Return (X, Y) of the center of cell containing provided text 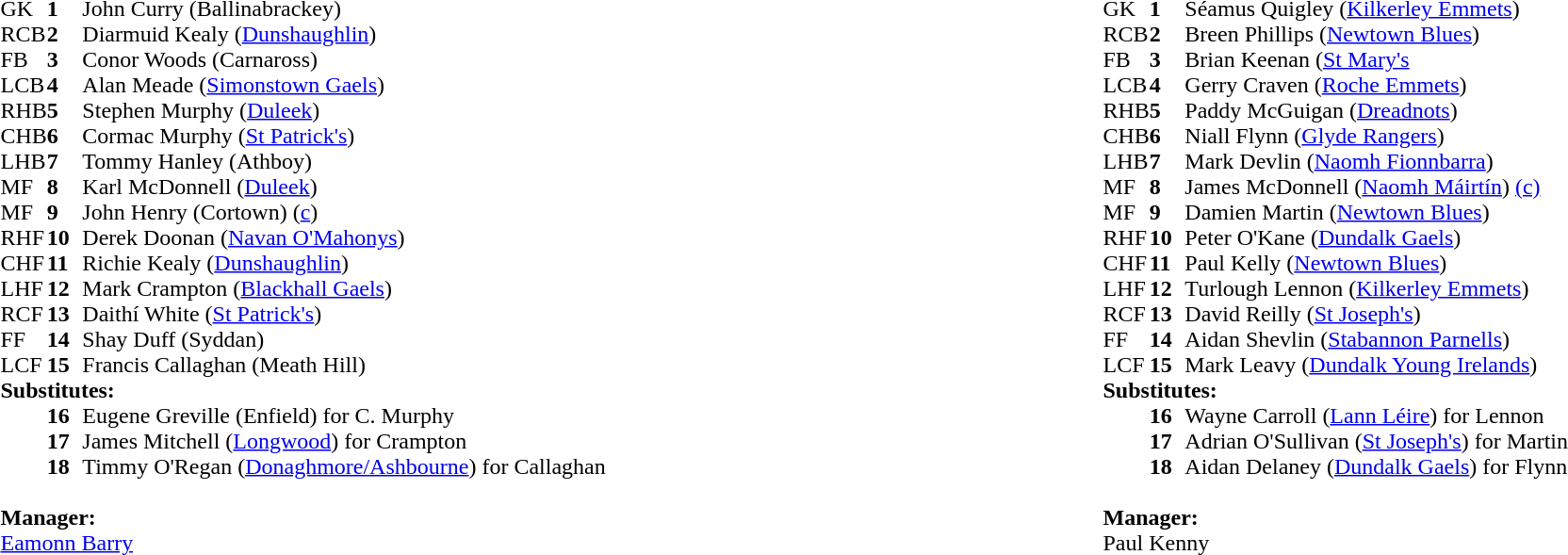
Mark Leavy (Dundalk Young Irelands) (1376, 366)
Paul Kenny (1334, 543)
Conor Woods (Carnaross) (343, 60)
James Mitchell (Longwood) for Crampton (343, 441)
Francis Callaghan (Meath Hill) (343, 366)
Breen Phillips (Newtown Blues) (1376, 34)
Aidan Shevlin (Stabannon Parnells) (1376, 339)
Eamonn Barry (302, 543)
Richie Kealy (Dunshaughlin) (343, 264)
Cormac Murphy (St Patrick's) (343, 136)
Stephen Murphy (Duleek) (343, 111)
Mark Crampton (Blackhall Gaels) (343, 288)
Alan Meade (Simonstown Gaels) (343, 85)
John Henry (Cortown) (c) (343, 213)
Eugene Greville (Enfield) for C. Murphy (343, 416)
Tommy Hanley (Athboy) (343, 162)
Gerry Craven (Roche Emmets) (1376, 85)
Aidan Delaney (Dundalk Gaels) for Flynn (1376, 467)
Brian Keenan (St Mary's (1376, 60)
James McDonnell (Naomh Máirtín) (c) (1376, 187)
Adrian O'Sullivan (St Joseph's) for Martin (1376, 441)
Paul Kelly (Newtown Blues) (1376, 264)
Wayne Carroll (Lann Léire) for Lennon (1376, 416)
Timmy O'Regan (Donaghmore/Ashbourne) for Callaghan (343, 467)
David Reilly (St Joseph's) (1376, 315)
Shay Duff (Syddan) (343, 339)
Diarmuid Kealy (Dunshaughlin) (343, 34)
Karl McDonnell (Duleek) (343, 187)
Paddy McGuigan (Dreadnots) (1376, 111)
Peter O'Kane (Dundalk Gaels) (1376, 237)
Niall Flynn (Glyde Rangers) (1376, 136)
Daithí White (St Patrick's) (343, 315)
Damien Martin (Newtown Blues) (1376, 213)
Derek Doonan (Navan O'Mahonys) (343, 237)
Mark Devlin (Naomh Fionnbarra) (1376, 162)
Turlough Lennon (Kilkerley Emmets) (1376, 288)
